Capture the cell that displays the provided text and extract its [x, y] central coordinate. 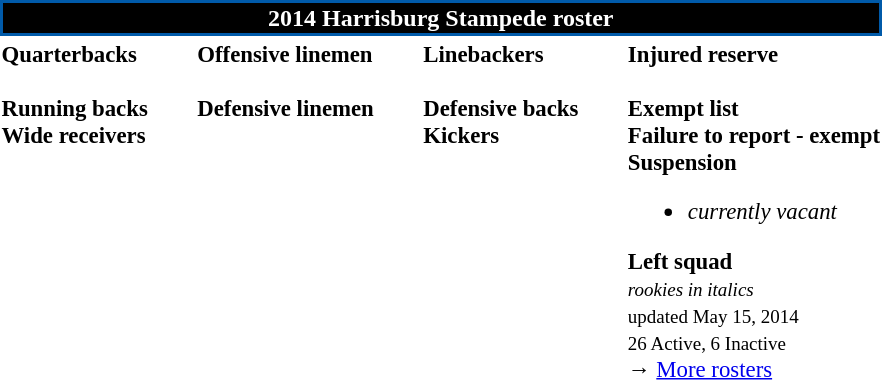
2014 Harrisburg Stampede roster [441, 18]
